Extract the (x, y) coordinate from the center of the cell holding the provided text.  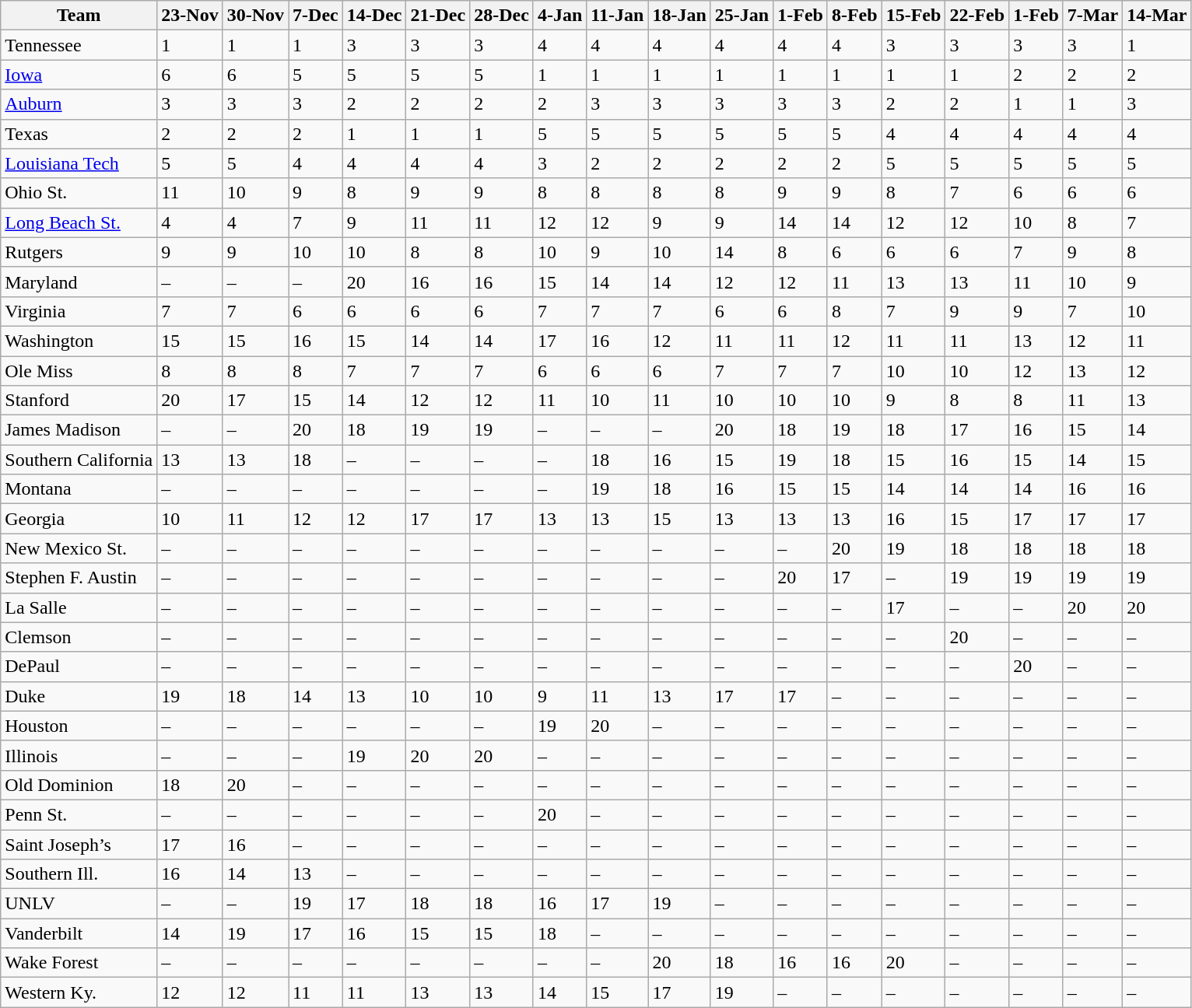
Saint Joseph’s (79, 844)
Montana (79, 489)
23-Nov (190, 16)
La Salle (79, 607)
Louisiana Tech (79, 163)
Illinois (79, 755)
22-Feb (977, 16)
Ohio St. (79, 193)
Auburn (79, 104)
Ole Miss (79, 371)
Old Dominion (79, 785)
Stanford (79, 401)
Stephen F. Austin (79, 578)
Houston (79, 726)
18-Jan (679, 16)
UNLV (79, 904)
15-Feb (913, 16)
Wake Forest (79, 963)
Duke (79, 696)
DePaul (79, 667)
28-Dec (502, 16)
14-Mar (1157, 16)
Tennessee (79, 45)
Rutgers (79, 252)
James Madison (79, 430)
Clemson (79, 637)
Texas (79, 134)
4-Jan (559, 16)
7-Dec (316, 16)
14-Dec (374, 16)
Washington (79, 341)
7-Mar (1092, 16)
Southern Ill. (79, 874)
Iowa (79, 75)
Southern California (79, 460)
11-Jan (618, 16)
Penn St. (79, 814)
Team (79, 16)
30-Nov (255, 16)
Virginia (79, 311)
8-Feb (854, 16)
Georgia (79, 519)
Long Beach St. (79, 222)
New Mexico St. (79, 548)
Vanderbilt (79, 933)
Maryland (79, 282)
21-Dec (438, 16)
Western Ky. (79, 992)
25-Jan (741, 16)
